Extract the (x, y) coordinate from the center of the cell holding the provided text.  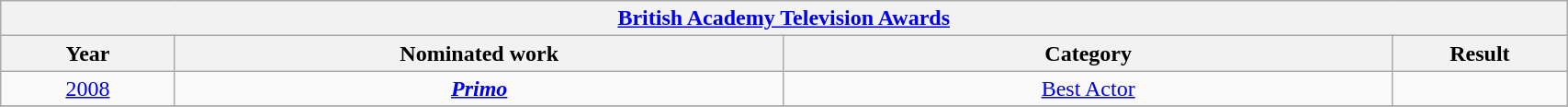
Category (1088, 53)
Primo (479, 89)
British Academy Television Awards (784, 18)
Result (1479, 53)
2008 (88, 89)
Nominated work (479, 53)
Best Actor (1088, 89)
Year (88, 53)
